For the text-containing cell, return its midpoint in (x, y) coordinate format. 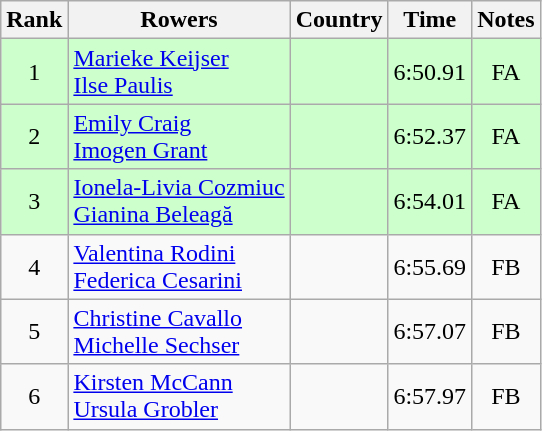
Ionela-Livia CozmiucGianina Beleagă (179, 202)
Marieke KeijserIlse Paulis (179, 72)
6:57.97 (430, 396)
2 (34, 136)
Country (339, 20)
Notes (506, 20)
6:55.69 (430, 266)
Rowers (179, 20)
4 (34, 266)
Time (430, 20)
3 (34, 202)
6:57.07 (430, 332)
Kirsten McCannUrsula Grobler (179, 396)
6:52.37 (430, 136)
6:50.91 (430, 72)
Christine CavalloMichelle Sechser (179, 332)
6:54.01 (430, 202)
Emily CraigImogen Grant (179, 136)
Valentina RodiniFederica Cesarini (179, 266)
5 (34, 332)
1 (34, 72)
Rank (34, 20)
6 (34, 396)
